Determine the [X, Y] coordinate at the center of the cell enclosing the given text.  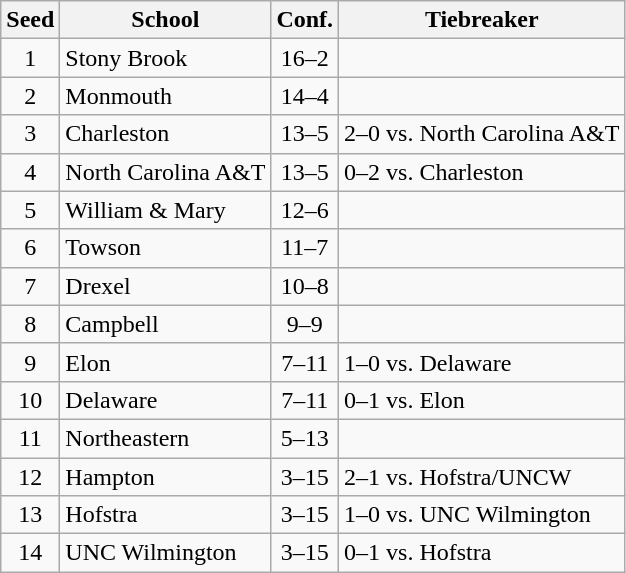
Campbell [166, 324]
Elon [166, 362]
School [166, 20]
2 [30, 96]
12 [30, 477]
Conf. [305, 20]
9 [30, 362]
5 [30, 210]
1–0 vs. Delaware [482, 362]
11–7 [305, 248]
Hampton [166, 477]
1–0 vs. UNC Wilmington [482, 515]
Charleston [166, 134]
UNC Wilmington [166, 553]
2–0 vs. North Carolina A&T [482, 134]
Delaware [166, 400]
14 [30, 553]
13 [30, 515]
10–8 [305, 286]
14–4 [305, 96]
12–6 [305, 210]
0–1 vs. Elon [482, 400]
Stony Brook [166, 58]
8 [30, 324]
Tiebreaker [482, 20]
Drexel [166, 286]
2–1 vs. Hofstra/UNCW [482, 477]
Northeastern [166, 438]
3 [30, 134]
0–2 vs. Charleston [482, 172]
9–9 [305, 324]
4 [30, 172]
0–1 vs. Hofstra [482, 553]
Monmouth [166, 96]
16–2 [305, 58]
William & Mary [166, 210]
6 [30, 248]
7 [30, 286]
5–13 [305, 438]
North Carolina A&T [166, 172]
Seed [30, 20]
1 [30, 58]
Towson [166, 248]
Hofstra [166, 515]
11 [30, 438]
10 [30, 400]
